Output the (X, Y) coordinate of the center of the cell containing the given text.  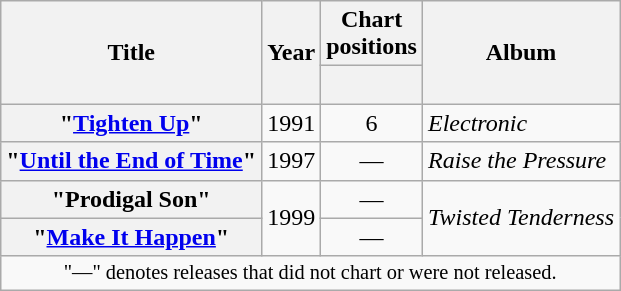
"Prodigal Son" (132, 199)
"Until the End of Time" (132, 161)
1999 (292, 218)
Title (132, 52)
6 (372, 123)
Album (520, 52)
Twisted Tenderness (520, 218)
"Tighten Up" (132, 123)
"—" denotes releases that did not chart or were not released. (310, 273)
Chart positions (372, 34)
"Make It Happen" (132, 237)
Year (292, 52)
1991 (292, 123)
Raise the Pressure (520, 161)
1997 (292, 161)
Electronic (520, 123)
